Return [X, Y] of the center of cell containing provided text 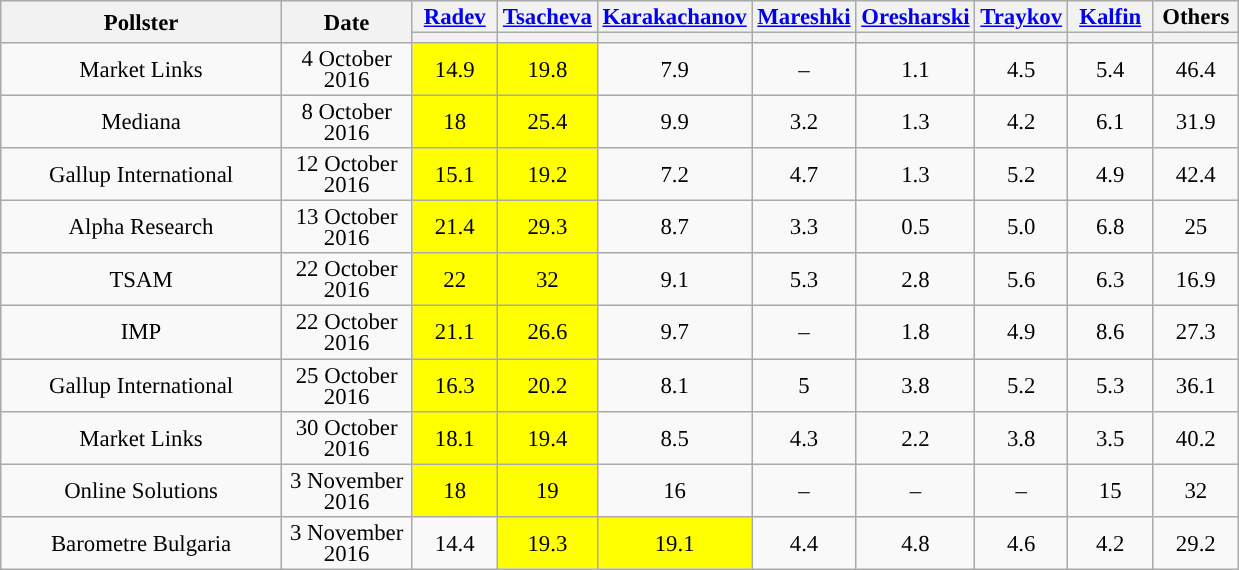
Mareshki [804, 17]
15.1 [455, 174]
25 [1196, 228]
Mediana [142, 122]
13 October 2016 [346, 228]
Date [346, 22]
18.1 [455, 438]
40.2 [1196, 438]
9.9 [674, 122]
Radev [455, 17]
5.6 [1021, 280]
4.7 [804, 174]
25 October 2016 [346, 386]
19.4 [548, 438]
26.6 [548, 332]
1.1 [916, 70]
Tsacheva [548, 17]
3.2 [804, 122]
16.3 [455, 386]
29.3 [548, 228]
6.8 [1110, 228]
25.4 [548, 122]
4.4 [804, 542]
Others [1196, 17]
2.8 [916, 280]
14.4 [455, 542]
9.1 [674, 280]
5.4 [1110, 70]
14.9 [455, 70]
Traykov [1021, 17]
Barometre Bulgaria [142, 542]
27.3 [1196, 332]
19.8 [548, 70]
15 [1110, 490]
7.9 [674, 70]
3.5 [1110, 438]
31.9 [1196, 122]
5 [804, 386]
4.5 [1021, 70]
Oresharski [916, 17]
6.3 [1110, 280]
6.1 [1110, 122]
36.1 [1196, 386]
8 October 2016 [346, 122]
20.2 [548, 386]
Pollster [142, 22]
29.2 [1196, 542]
4 October 2016 [346, 70]
8.1 [674, 386]
8.5 [674, 438]
46.4 [1196, 70]
4.8 [916, 542]
42.4 [1196, 174]
19.2 [548, 174]
30 October 2016 [346, 438]
21.1 [455, 332]
2.2 [916, 438]
19.3 [548, 542]
Karakachanov [674, 17]
19.1 [674, 542]
4.6 [1021, 542]
16.9 [1196, 280]
5.0 [1021, 228]
12 October 2016 [346, 174]
1.8 [916, 332]
8.6 [1110, 332]
22 [455, 280]
0.5 [916, 228]
19 [548, 490]
8.7 [674, 228]
9.7 [674, 332]
4.3 [804, 438]
TSAM [142, 280]
7.2 [674, 174]
3.3 [804, 228]
16 [674, 490]
Kalfin [1110, 17]
Online Solutions [142, 490]
Alpha Research [142, 228]
IMP [142, 332]
21.4 [455, 228]
